For the text-containing cell, return its midpoint in (X, Y) coordinate format. 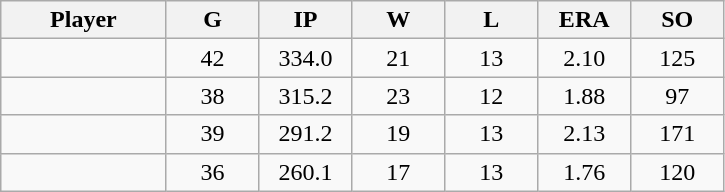
12 (492, 96)
39 (212, 134)
19 (398, 134)
315.2 (306, 96)
125 (678, 58)
334.0 (306, 58)
2.10 (584, 58)
21 (398, 58)
L (492, 20)
120 (678, 172)
23 (398, 96)
IP (306, 20)
38 (212, 96)
97 (678, 96)
1.88 (584, 96)
SO (678, 20)
1.76 (584, 172)
ERA (584, 20)
W (398, 20)
171 (678, 134)
42 (212, 58)
36 (212, 172)
2.13 (584, 134)
G (212, 20)
Player (84, 20)
260.1 (306, 172)
17 (398, 172)
291.2 (306, 134)
